Output the (x, y) coordinate of the center of the cell containing the given text.  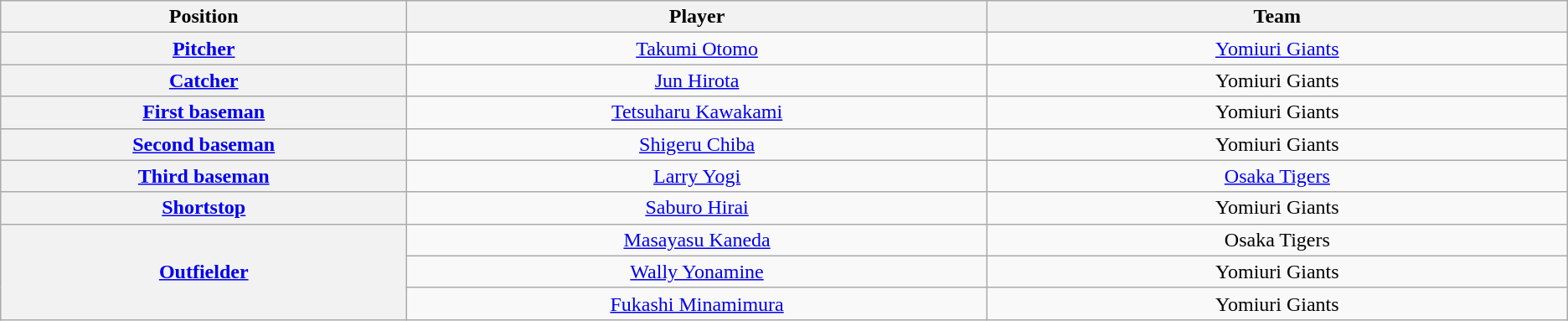
Masayasu Kaneda (697, 240)
Fukashi Minamimura (697, 303)
First baseman (204, 112)
Third baseman (204, 176)
Tetsuharu Kawakami (697, 112)
Pitcher (204, 49)
Team (1277, 17)
Position (204, 17)
Larry Yogi (697, 176)
Shortstop (204, 208)
Takumi Otomo (697, 49)
Saburo Hirai (697, 208)
Shigeru Chiba (697, 144)
Wally Yonamine (697, 272)
Jun Hirota (697, 80)
Outfielder (204, 272)
Catcher (204, 80)
Second baseman (204, 144)
Player (697, 17)
